Detect which cell encompasses the target text, then output its (x, y) center coordinate. 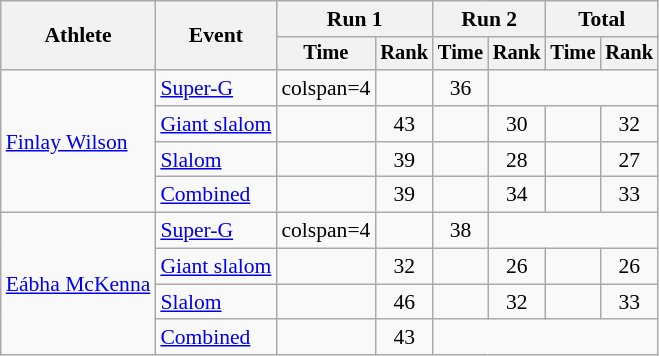
Athlete (78, 36)
Eábha McKenna (78, 284)
28 (517, 160)
Event (216, 36)
46 (404, 302)
34 (517, 195)
38 (460, 231)
Run 2 (489, 19)
30 (517, 124)
Run 1 (354, 19)
36 (460, 88)
Finlay Wilson (78, 141)
Total (602, 19)
27 (629, 160)
